Scan for the cell matching the given text and deliver its [x, y] coordinate at center. 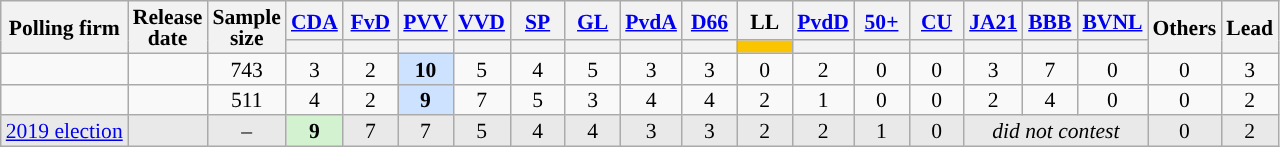
JA21 [993, 20]
Polling firm [64, 27]
743 [246, 68]
VVD [482, 20]
did not contest [1056, 132]
PvdD [823, 20]
2019 election [64, 132]
BVNL [1112, 20]
D66 [710, 20]
Lead [1250, 27]
CDA [314, 20]
PvdA [651, 20]
50+ [882, 20]
BBB [1050, 20]
PVV [426, 20]
CU [936, 20]
FvD [370, 20]
Others [1185, 27]
511 [246, 100]
Samplesize [246, 27]
SP [538, 20]
GL [592, 20]
LL [764, 20]
10 [426, 68]
– [246, 132]
Releasedate [168, 27]
